Search for the cell housing the specified text and yield its (x, y) center coordinate. 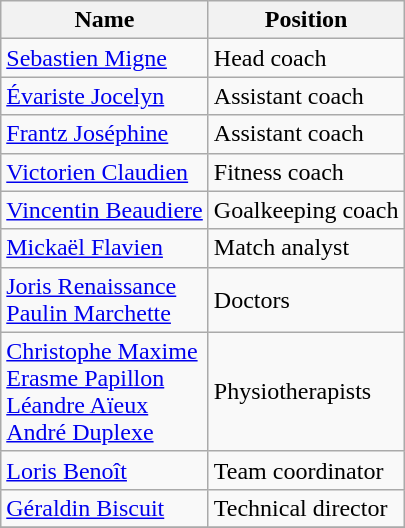
Victorien Claudien (105, 172)
Joris Renaissance Paulin Marchette (105, 300)
Christophe Maxime Erasme Papillon Léandre Aïeux André Duplexe (105, 392)
Loris Benoît (105, 470)
Goalkeeping coach (306, 210)
Doctors (306, 300)
Physiotherapists (306, 392)
Name (105, 20)
Position (306, 20)
Match analyst (306, 248)
Évariste Jocelyn (105, 96)
Team coordinator (306, 470)
Fitness coach (306, 172)
Vincentin Beaudiere (105, 210)
Sebastien Migne (105, 58)
Technical director (306, 508)
Head coach (306, 58)
Frantz Joséphine (105, 134)
Géraldin Biscuit (105, 508)
Mickaël Flavien (105, 248)
